Identify which cell holds the provided text, then report its (x, y) central coordinate. 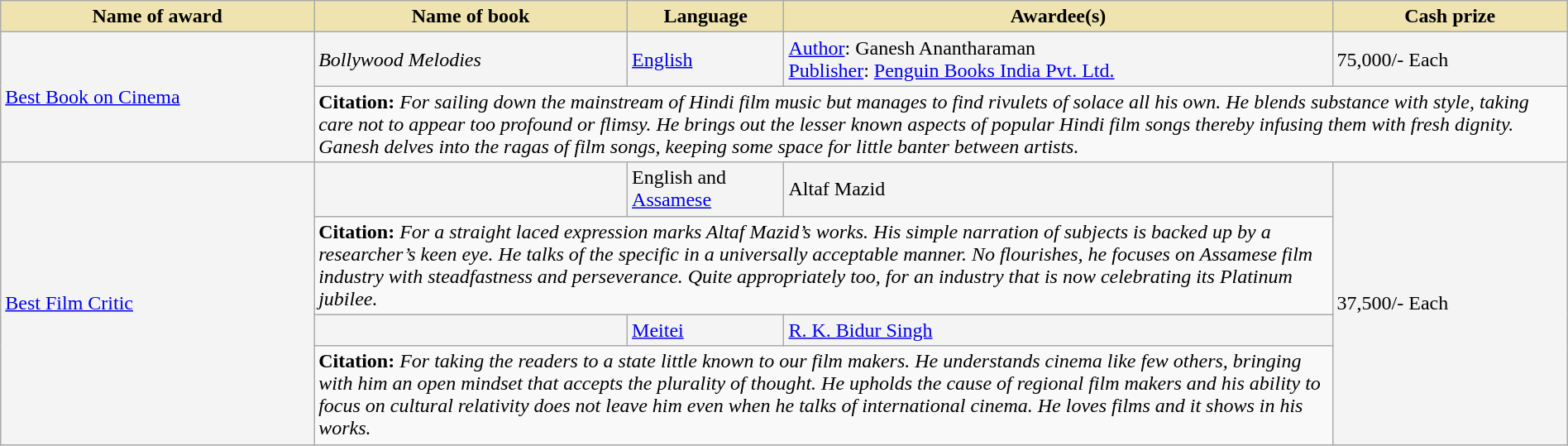
Meitei (706, 330)
Best Film Critic (157, 303)
Awardee(s) (1059, 17)
Name of award (157, 17)
75,000/- Each (1450, 60)
Bollywood Melodies (471, 60)
English and Assamese (706, 189)
Author: Ganesh AnantharamanPublisher: Penguin Books India Pvt. Ltd. (1059, 60)
Name of book (471, 17)
R. K. Bidur Singh (1059, 330)
Altaf Mazid (1059, 189)
Language (706, 17)
Best Book on Cinema (157, 98)
English (706, 60)
37,500/- Each (1450, 303)
Cash prize (1450, 17)
